Return [X, Y] of the center of cell containing provided text 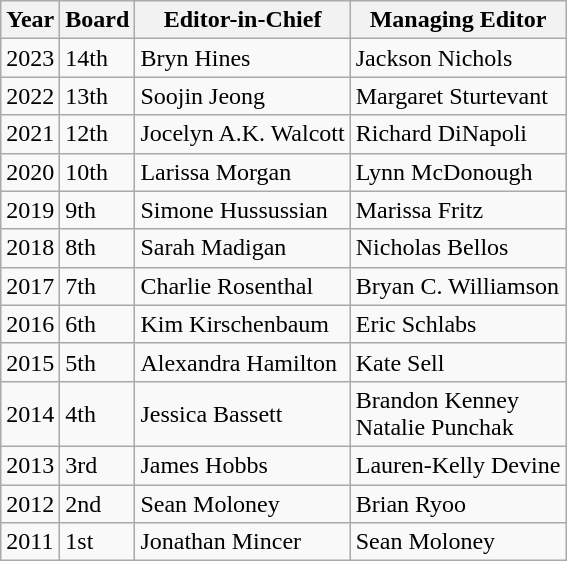
Sarah Madigan [242, 248]
6th [98, 324]
Brian Ryoo [458, 503]
Brandon KenneyNatalie Punchak [458, 414]
Eric Schlabs [458, 324]
2013 [30, 465]
2014 [30, 414]
4th [98, 414]
Kim Kirschenbaum [242, 324]
10th [98, 172]
Soojin Jeong [242, 96]
2017 [30, 286]
7th [98, 286]
9th [98, 210]
5th [98, 362]
2019 [30, 210]
14th [98, 58]
Margaret Sturtevant [458, 96]
2021 [30, 134]
Kate Sell [458, 362]
Year [30, 20]
Bryan C. Williamson [458, 286]
2012 [30, 503]
Lynn McDonough [458, 172]
Managing Editor [458, 20]
2016 [30, 324]
1st [98, 542]
Larissa Morgan [242, 172]
2011 [30, 542]
Bryn Hines [242, 58]
Marissa Fritz [458, 210]
3rd [98, 465]
James Hobbs [242, 465]
2nd [98, 503]
Editor-in-Chief [242, 20]
Board [98, 20]
12th [98, 134]
8th [98, 248]
Alexandra Hamilton [242, 362]
2023 [30, 58]
Jonathan Mincer [242, 542]
Richard DiNapoli [458, 134]
Jocelyn A.K. Walcott [242, 134]
Nicholas Bellos [458, 248]
2018 [30, 248]
Jessica Bassett [242, 414]
13th [98, 96]
Jackson Nichols [458, 58]
2020 [30, 172]
Simone Hussussian [242, 210]
2015 [30, 362]
2022 [30, 96]
Lauren-Kelly Devine [458, 465]
Charlie Rosenthal [242, 286]
